Provide the [x, y] coordinate of the cell's center where the given text is located.  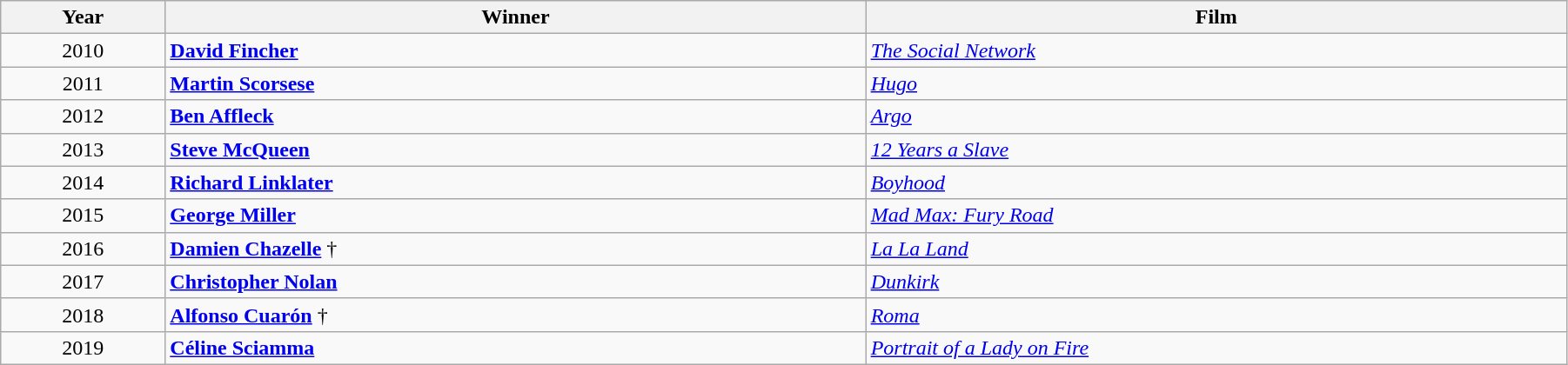
David Fincher [515, 50]
Dunkirk [1216, 282]
Martin Scorsese [515, 83]
2014 [84, 182]
12 Years a Slave [1216, 149]
2017 [84, 282]
2010 [84, 50]
Céline Sciamma [515, 348]
Winner [515, 17]
2013 [84, 149]
Year [84, 17]
2011 [84, 83]
The Social Network [1216, 50]
2018 [84, 315]
2016 [84, 249]
Hugo [1216, 83]
Film [1216, 17]
Argo [1216, 116]
Boyhood [1216, 182]
Steve McQueen [515, 149]
Mad Max: Fury Road [1216, 216]
Alfonso Cuarón † [515, 315]
Roma [1216, 315]
Christopher Nolan [515, 282]
Portrait of a Lady on Fire [1216, 348]
2015 [84, 216]
2012 [84, 116]
La La Land [1216, 249]
Richard Linklater [515, 182]
Damien Chazelle † [515, 249]
2019 [84, 348]
George Miller [515, 216]
Ben Affleck [515, 116]
